Provide the (x, y) coordinate of the cell's center where the given text is located.  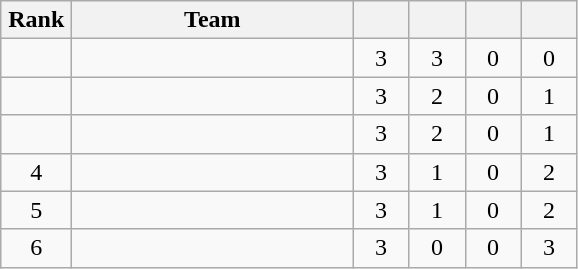
4 (36, 172)
Team (212, 20)
6 (36, 248)
5 (36, 210)
Rank (36, 20)
